Return (x, y) of the center of cell containing provided text 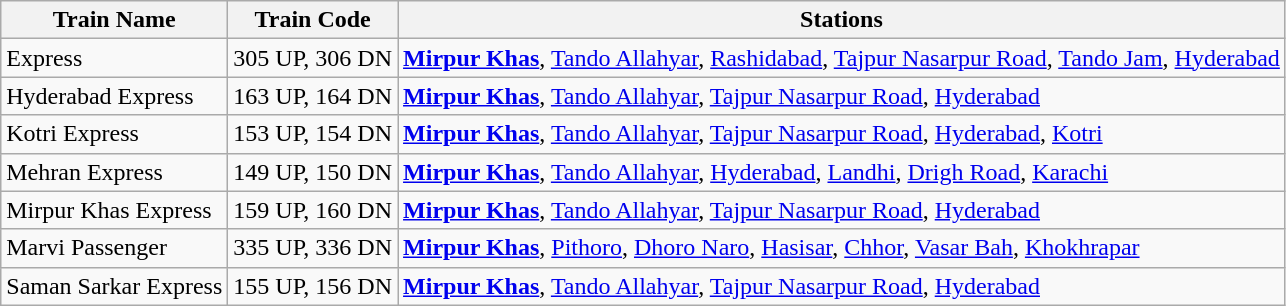
163 UP, 164 DN (313, 96)
159 UP, 160 DN (313, 210)
Hyderabad Express (114, 96)
Saman Sarkar Express (114, 286)
Mirpur Khas, Tando Allahyar, Hyderabad, Landhi, Drigh Road, Karachi (842, 172)
155 UP, 156 DN (313, 286)
Express (114, 58)
Train Code (313, 20)
Mehran Express (114, 172)
153 UP, 154 DN (313, 134)
149 UP, 150 DN (313, 172)
Mirpur Khas, Pithoro, Dhoro Naro, Hasisar, Chhor, Vasar Bah, Khokhrapar (842, 248)
Stations (842, 20)
Kotri Express (114, 134)
Mirpur Khas, Tando Allahyar, Tajpur Nasarpur Road, Hyderabad, Kotri (842, 134)
305 UP, 306 DN (313, 58)
Mirpur Khas, Tando Allahyar, Rashidabad, Tajpur Nasarpur Road, Tando Jam, Hyderabad (842, 58)
335 UP, 336 DN (313, 248)
Mirpur Khas Express (114, 210)
Train Name (114, 20)
Marvi Passenger (114, 248)
